Find where the given text appears and provide that cell's center as [x, y] coordinate. 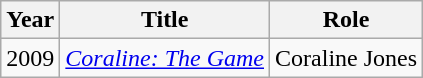
Year [30, 20]
2009 [30, 58]
Coraline Jones [346, 58]
Title [165, 20]
Role [346, 20]
Coraline: The Game [165, 58]
